Identify which cell holds the provided text, then report its (x, y) central coordinate. 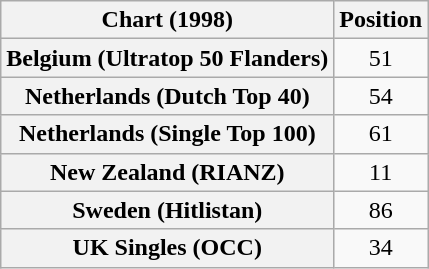
Belgium (Ultratop 50 Flanders) (168, 58)
51 (381, 58)
Chart (1998) (168, 20)
34 (381, 248)
11 (381, 172)
UK Singles (OCC) (168, 248)
86 (381, 210)
New Zealand (RIANZ) (168, 172)
Position (381, 20)
Sweden (Hitlistan) (168, 210)
Netherlands (Single Top 100) (168, 134)
54 (381, 96)
Netherlands (Dutch Top 40) (168, 96)
61 (381, 134)
